Capture the cell that displays the provided text and extract its [x, y] central coordinate. 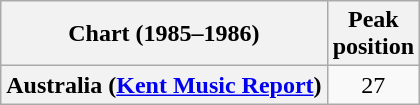
Australia (Kent Music Report) [164, 85]
Peakposition [373, 34]
Chart (1985–1986) [164, 34]
27 [373, 85]
